Identify which cell holds the provided text, then report its [X, Y] central coordinate. 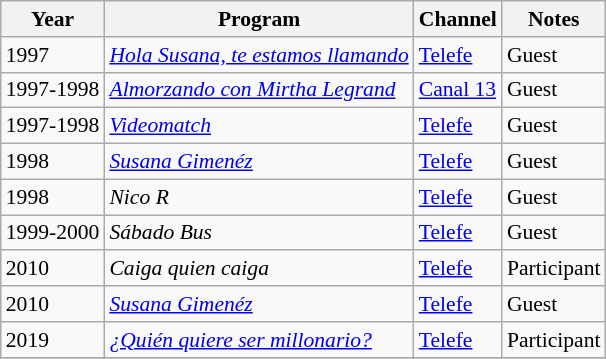
Channel [458, 19]
Notes [554, 19]
Caiga quien caiga [258, 269]
Nico R [258, 197]
Canal 13 [458, 90]
Hola Susana, te estamos llamando [258, 55]
Sábado Bus [258, 233]
¿Quién quiere ser millonario? [258, 340]
1997 [53, 55]
1999-2000 [53, 233]
Videomatch [258, 126]
Year [53, 19]
2019 [53, 340]
Almorzando con Mirtha Legrand [258, 90]
Program [258, 19]
